Detect which cell encompasses the target text, then output its [X, Y] center coordinate. 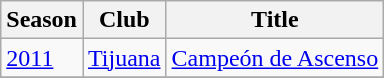
2011 [42, 58]
Title [275, 20]
Club [124, 20]
Season [42, 20]
Campeón de Ascenso [275, 58]
Tijuana [124, 58]
